Return (x, y) of the center of cell containing provided text 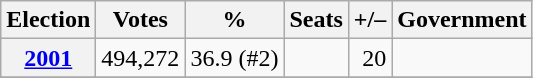
Votes (140, 20)
% (234, 20)
Government (462, 20)
36.9 (#2) (234, 58)
Election (48, 20)
20 (370, 58)
494,272 (140, 58)
Seats (316, 20)
+/– (370, 20)
2001 (48, 58)
